From the cell containing the given text, extract its center point as (X, Y) coordinate. 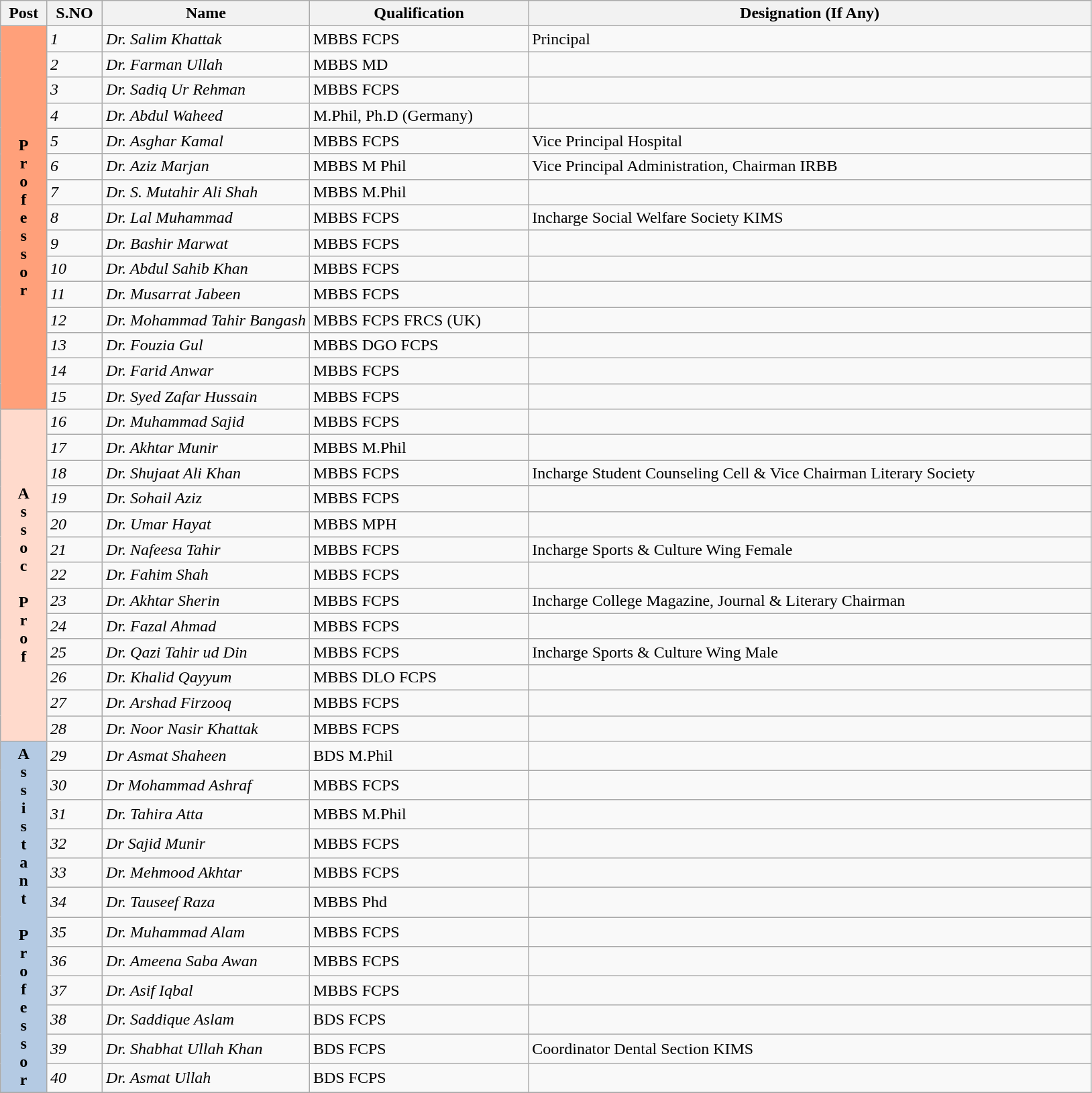
16 (75, 422)
28 (75, 728)
27 (75, 702)
Incharge College Magazine, Journal & Literary Chairman (810, 601)
39 (75, 1049)
Dr. Fazal Ahmad (207, 626)
15 (75, 397)
Dr. Noor Nasir Khattak (207, 728)
Dr. S. Mutahir Ali Shah (207, 192)
Professor (24, 217)
MBBS Phd (419, 902)
19 (75, 499)
29 (75, 756)
Principal (810, 39)
Dr. Umar Hayat (207, 524)
Dr Sajid Munir (207, 844)
Dr. Sohail Aziz (207, 499)
1 (75, 39)
Incharge Sports & Culture Wing Female (810, 550)
5 (75, 141)
17 (75, 448)
Dr. Akhtar Munir (207, 448)
MBBS DLO FCPS (419, 677)
Vice Principal Administration, Chairman IRBB (810, 166)
34 (75, 902)
MBBS FCPS FRCS (UK) (419, 320)
Assistant Professor (24, 917)
Dr. Fahim Shah (207, 575)
8 (75, 217)
Dr. Farman Ullah (207, 64)
Dr. Saddique Aslam (207, 1020)
36 (75, 961)
Incharge Sports & Culture Wing Male (810, 652)
BDS M.Phil (419, 756)
Dr. Lal Muhammad (207, 217)
Dr. Tahira Atta (207, 815)
18 (75, 473)
Qualification (419, 13)
Dr. Ameena Saba Awan (207, 961)
Dr. Abdul Sahib Khan (207, 268)
4 (75, 115)
Vice Principal Hospital (810, 141)
32 (75, 844)
33 (75, 873)
2 (75, 64)
Dr. Asmat Ullah (207, 1078)
Dr. Bashir Marwat (207, 243)
35 (75, 932)
Dr. Musarrat Jabeen (207, 294)
Dr. Khalid Qayyum (207, 677)
24 (75, 626)
25 (75, 652)
Dr. Sadiq Ur Rehman (207, 90)
Dr. Fouzia Gul (207, 346)
Dr. Farid Anwar (207, 371)
Name (207, 13)
M.Phil, Ph.D (Germany) (419, 115)
30 (75, 785)
23 (75, 601)
Dr. Muhammad Sajid (207, 422)
20 (75, 524)
3 (75, 90)
Dr. Asghar Kamal (207, 141)
Post (24, 13)
Dr. Shabhat Ullah Khan (207, 1049)
7 (75, 192)
MBBS MD (419, 64)
Dr. Syed Zafar Hussain (207, 397)
40 (75, 1078)
12 (75, 320)
22 (75, 575)
Dr. Arshad Firzooq (207, 702)
Dr Mohammad Ashraf (207, 785)
Dr Asmat Shaheen (207, 756)
Dr. Qazi Tahir ud Din (207, 652)
Dr. Asif Iqbal (207, 990)
Dr. Muhammad Alam (207, 932)
Dr. Akhtar Sherin (207, 601)
9 (75, 243)
Dr. Salim Khattak (207, 39)
Dr. Tauseef Raza (207, 902)
Incharge Student Counseling Cell & Vice Chairman Literary Society (810, 473)
Dr. Mehmood Akhtar (207, 873)
Dr. Shujaat Ali Khan (207, 473)
MBBS M Phil (419, 166)
37 (75, 990)
Dr. Nafeesa Tahir (207, 550)
26 (75, 677)
10 (75, 268)
31 (75, 815)
Coordinator Dental Section KIMS (810, 1049)
Dr. Mohammad Tahir Bangash (207, 320)
Dr. Aziz Marjan (207, 166)
6 (75, 166)
MBBS DGO FCPS (419, 346)
MBBS MPH (419, 524)
11 (75, 294)
14 (75, 371)
Assoc Prof (24, 576)
Incharge Social Welfare Society KIMS (810, 217)
21 (75, 550)
Dr. Abdul Waheed (207, 115)
38 (75, 1020)
13 (75, 346)
S.NO (75, 13)
Designation (If Any) (810, 13)
